Output the [x, y] coordinate of the center of the cell containing the given text.  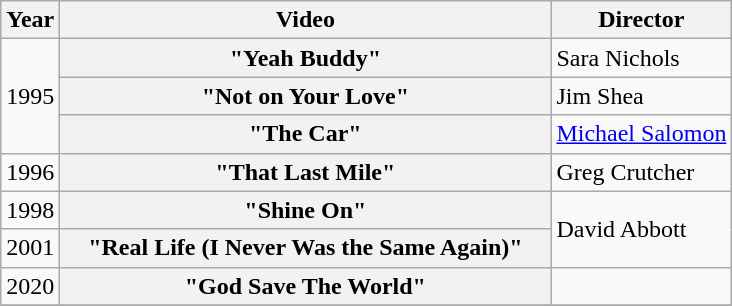
"Real Life (I Never Was the Same Again)" [306, 248]
"God Save The World" [306, 286]
1995 [30, 96]
"Shine On" [306, 210]
2001 [30, 248]
1998 [30, 210]
1996 [30, 172]
"Yeah Buddy" [306, 58]
"That Last Mile" [306, 172]
Video [306, 20]
Greg Crutcher [642, 172]
Jim Shea [642, 96]
Michael Salomon [642, 134]
2020 [30, 286]
Director [642, 20]
David Abbott [642, 229]
"Not on Your Love" [306, 96]
Sara Nichols [642, 58]
"The Car" [306, 134]
Year [30, 20]
